Determine the (x, y) coordinate at the center of the cell enclosing the given text.  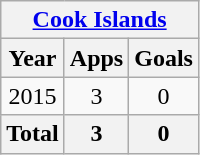
Year (33, 58)
Cook Islands (100, 20)
Total (33, 134)
2015 (33, 96)
Goals (164, 58)
Apps (96, 58)
